Return [x, y] of the center of cell containing provided text 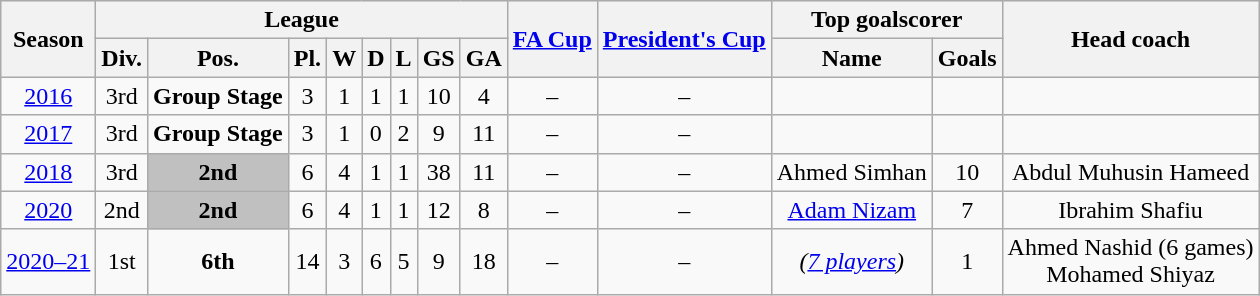
GS [438, 58]
Pl. [307, 58]
L [404, 58]
(7 players) [852, 262]
W [344, 58]
2016 [48, 96]
President's Cup [684, 39]
Abdul Muhusin Hameed [1130, 172]
2020 [48, 210]
14 [307, 262]
2018 [48, 172]
Pos. [218, 58]
Head coach [1130, 39]
Adam Nizam [852, 210]
2017 [48, 134]
Name [852, 58]
Ahmed Nashid (6 games) Mohamed Shiyaz [1130, 262]
2 [404, 134]
2020–21 [48, 262]
38 [438, 172]
12 [438, 210]
GA [484, 58]
Goals [967, 58]
Season [48, 39]
8 [484, 210]
7 [967, 210]
League [302, 20]
Top goalscorer [886, 20]
D [376, 58]
Div. [122, 58]
Ahmed Simhan [852, 172]
1st [122, 262]
Ibrahim Shafiu [1130, 210]
6th [218, 262]
18 [484, 262]
5 [404, 262]
FA Cup [552, 39]
0 [376, 134]
